Search for the cell housing the specified text and yield its [x, y] center coordinate. 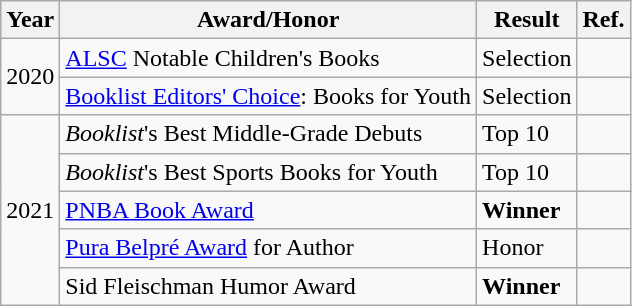
Award/Honor [268, 20]
PNBA Book Award [268, 210]
Pura Belpré Award for Author [268, 248]
Sid Fleischman Humor Award [268, 286]
Booklist Editors' Choice: Books for Youth [268, 96]
Year [30, 20]
Result [527, 20]
Booklist's Best Sports Books for Youth [268, 172]
Booklist's Best Middle-Grade Debuts [268, 134]
Ref. [604, 20]
ALSC Notable Children's Books [268, 58]
2021 [30, 210]
Honor [527, 248]
2020 [30, 77]
